Return [x, y] of the center of cell containing provided text 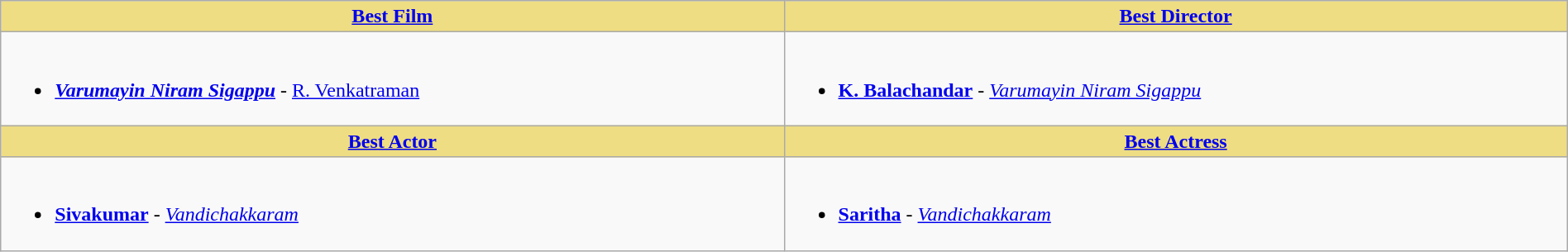
Best Director [1176, 17]
Sivakumar - Vandichakkaram [392, 203]
Best Film [392, 17]
K. Balachandar - Varumayin Niram Sigappu [1176, 79]
Best Actor [392, 141]
Saritha - Vandichakkaram [1176, 203]
Best Actress [1176, 141]
Varumayin Niram Sigappu - R. Venkatraman [392, 79]
